Capture the cell that displays the provided text and extract its [x, y] central coordinate. 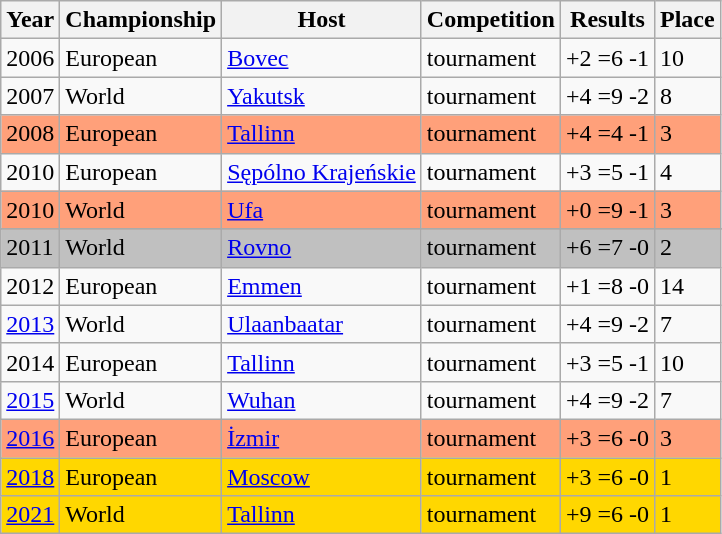
+0 =9 -1 [607, 210]
Yakutsk [322, 96]
Host [322, 20]
Year [30, 20]
Results [607, 20]
Bovec [322, 58]
2015 [30, 400]
Ulaanbaatar [322, 324]
2006 [30, 58]
14 [687, 286]
Ufa [322, 210]
Competition [490, 20]
+9 =6 -0 [607, 515]
2021 [30, 515]
2014 [30, 362]
2008 [30, 134]
4 [687, 172]
+2 =6 -1 [607, 58]
2018 [30, 477]
Place [687, 20]
2 [687, 248]
+1 =8 -0 [607, 286]
2016 [30, 438]
Wuhan [322, 400]
Emmen [322, 286]
2013 [30, 324]
Championship [141, 20]
Rovno [322, 248]
Moscow [322, 477]
8 [687, 96]
2012 [30, 286]
Sępólno Krajeńskie [322, 172]
İzmir [322, 438]
+4 =4 -1 [607, 134]
2011 [30, 248]
+6 =7 -0 [607, 248]
2007 [30, 96]
